Search for the cell housing the specified text and yield its (X, Y) center coordinate. 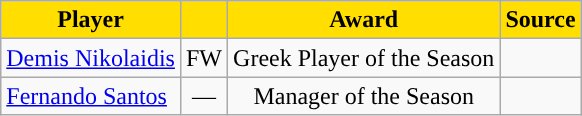
Manager of the Season (364, 96)
Greek Player of the Season (364, 58)
Player (91, 20)
Source (540, 20)
Demis Nikolaidis (91, 58)
— (204, 96)
Fernando Santos (91, 96)
Award (364, 20)
FW (204, 58)
